Return [X, Y] of the center of cell containing provided text 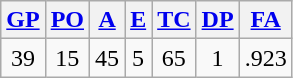
65 [174, 58]
39 [23, 58]
GP [23, 20]
45 [108, 58]
1 [218, 58]
DP [218, 20]
FA [266, 20]
PO [67, 20]
15 [67, 58]
E [138, 20]
TC [174, 20]
5 [138, 58]
.923 [266, 58]
A [108, 20]
